Detect which cell encompasses the target text, then output its [x, y] center coordinate. 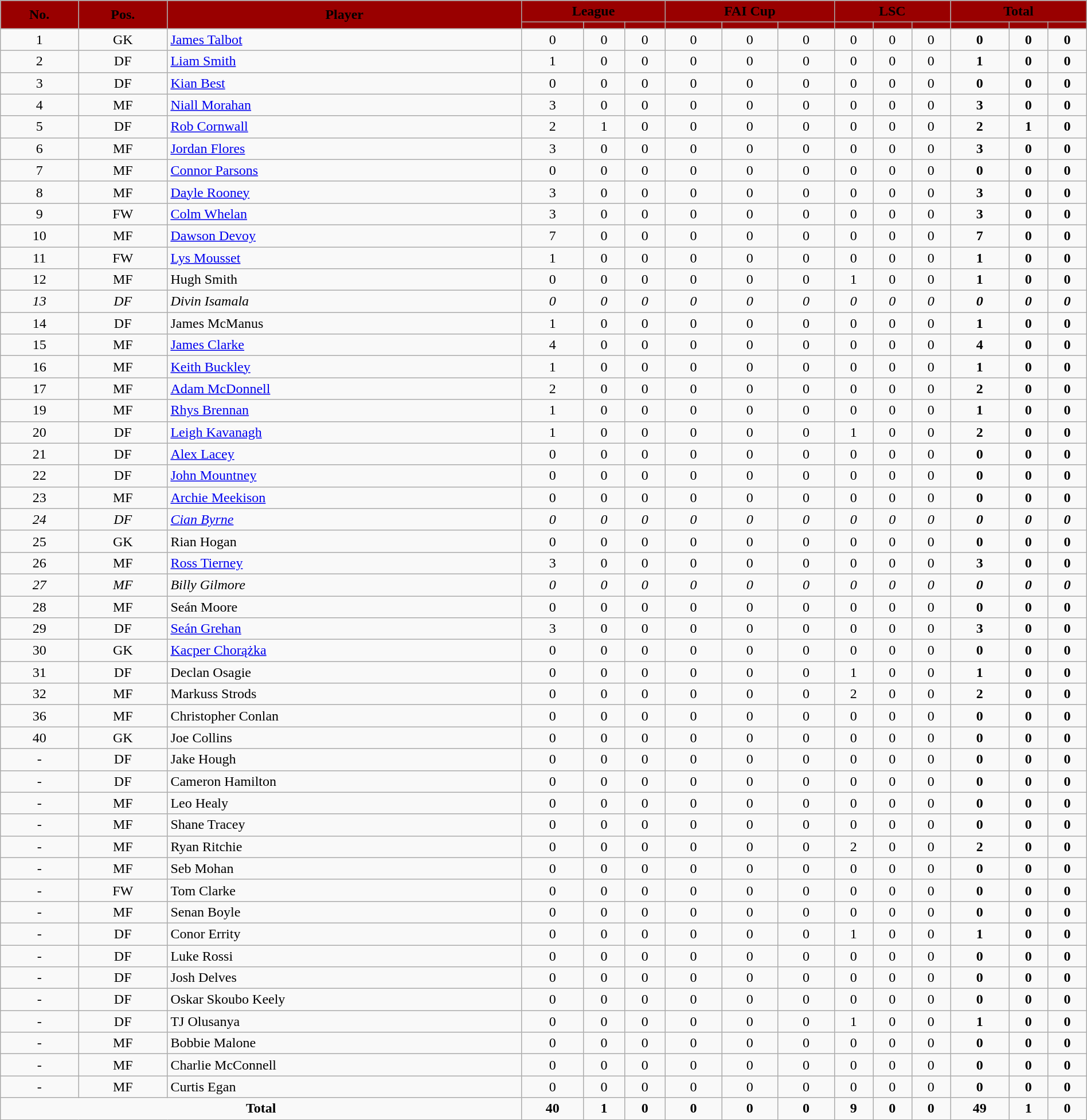
Bobbie Malone [345, 1043]
Christopher Conlan [345, 716]
Connor Parsons [345, 170]
Jordan Flores [345, 148]
8 [40, 192]
Seán Moore [345, 607]
49 [980, 1109]
15 [40, 345]
Kacper Chorążka [345, 651]
TJ Olusanya [345, 1021]
Dawson Devoy [345, 236]
21 [40, 454]
31 [40, 672]
Archie Meekison [345, 498]
16 [40, 367]
6 [40, 148]
FAI Cup [750, 11]
Cian Byrne [345, 519]
Alex Lacey [345, 454]
12 [40, 280]
32 [40, 694]
Kian Best [345, 83]
13 [40, 301]
Pos. [123, 15]
Ryan Ritchie [345, 847]
17 [40, 389]
23 [40, 498]
LSC [892, 11]
19 [40, 410]
Jake Hough [345, 759]
Ross Tierney [345, 563]
10 [40, 236]
30 [40, 651]
Leigh Kavanagh [345, 432]
Luke Rossi [345, 955]
Leo Healy [345, 803]
Senan Boyle [345, 912]
11 [40, 257]
Rian Hogan [345, 541]
27 [40, 585]
Shane Tracey [345, 825]
36 [40, 716]
29 [40, 629]
5 [40, 127]
James Talbot [345, 40]
Tom Clarke [345, 890]
Cameron Hamilton [345, 781]
22 [40, 476]
25 [40, 541]
Hugh Smith [345, 280]
Lys Mousset [345, 257]
Colm Whelan [345, 214]
Oskar Skoubo Keely [345, 1000]
James Clarke [345, 345]
Player [345, 15]
Charlie McConnell [345, 1065]
League [594, 11]
20 [40, 432]
Markuss Strods [345, 694]
Declan Osagie [345, 672]
Divin Isamala [345, 301]
James McManus [345, 323]
Joe Collins [345, 738]
No. [40, 15]
Josh Delves [345, 978]
John Mountney [345, 476]
Seán Grehan [345, 629]
Rhys Brennan [345, 410]
Curtis Egan [345, 1087]
Rob Cornwall [345, 127]
Dayle Rooney [345, 192]
Adam McDonnell [345, 389]
Keith Buckley [345, 367]
Niall Morahan [345, 105]
Conor Errity [345, 934]
Billy Gilmore [345, 585]
Seb Mohan [345, 868]
24 [40, 519]
26 [40, 563]
14 [40, 323]
Liam Smith [345, 61]
28 [40, 607]
